Identify which cell holds the provided text, then report its (x, y) central coordinate. 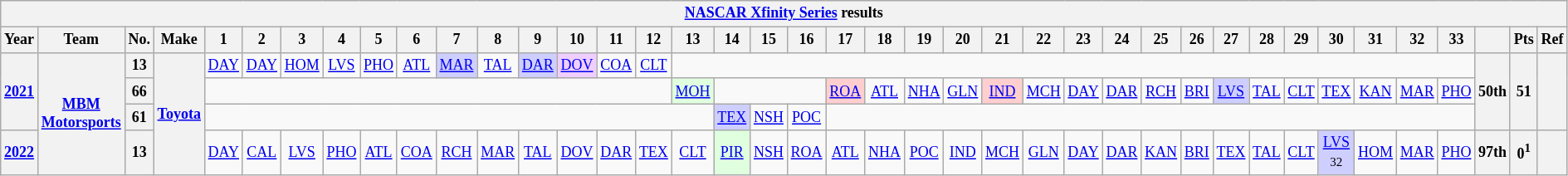
Toyota (179, 113)
12 (654, 40)
29 (1302, 40)
32 (1417, 40)
2022 (20, 153)
9 (538, 40)
16 (807, 40)
Make (179, 40)
14 (732, 40)
7 (457, 40)
21 (1003, 40)
8 (498, 40)
LVS32 (1336, 153)
Pts (1524, 40)
01 (1524, 153)
51 (1524, 91)
6 (417, 40)
PIR (732, 153)
Year (20, 40)
18 (885, 40)
66 (139, 91)
27 (1231, 40)
17 (845, 40)
97th (1492, 153)
20 (963, 40)
3 (302, 40)
MOH (692, 91)
30 (1336, 40)
61 (139, 116)
2 (261, 40)
25 (1161, 40)
5 (379, 40)
50th (1492, 91)
23 (1083, 40)
11 (616, 40)
22 (1043, 40)
4 (342, 40)
CAL (261, 153)
1 (223, 40)
19 (924, 40)
15 (769, 40)
Ref (1552, 40)
31 (1376, 40)
NASCAR Xfinity Series results (784, 13)
26 (1197, 40)
2021 (20, 91)
28 (1267, 40)
Team (81, 40)
MBM Motorsports (81, 113)
No. (139, 40)
33 (1456, 40)
10 (577, 40)
24 (1122, 40)
